Determine the (X, Y) coordinate at the center of the cell enclosing the given text.  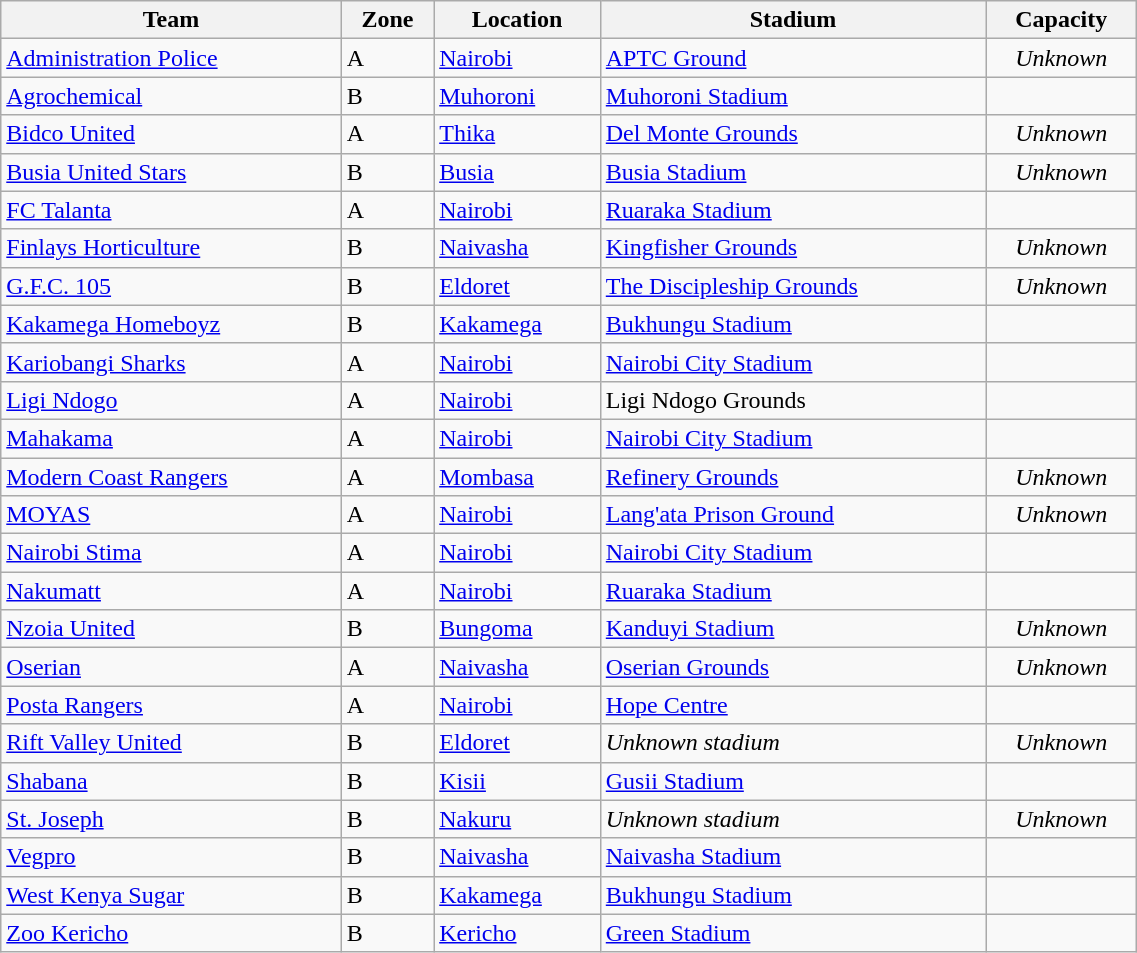
Bidco United (172, 134)
Busia United Stars (172, 172)
Muhoroni (518, 96)
Mombasa (518, 477)
Kakamega Homeboyz (172, 324)
Nairobi Stima (172, 553)
Shabana (172, 781)
Nakuru (518, 819)
G.F.C. 105 (172, 286)
Lang'ata Prison Ground (792, 515)
Posta Rangers (172, 705)
Rift Valley United (172, 743)
The Discipleship Grounds (792, 286)
APTC Ground (792, 58)
Bungoma (518, 629)
Ligi Ndogo Grounds (792, 400)
Zone (387, 20)
Busia (518, 172)
Ligi Ndogo (172, 400)
Refinery Grounds (792, 477)
Kariobangi Sharks (172, 362)
Agrochemical (172, 96)
Thika (518, 134)
Kingfisher Grounds (792, 248)
Kisii (518, 781)
Gusii Stadium (792, 781)
Naivasha Stadium (792, 857)
Green Stadium (792, 933)
Kanduyi Stadium (792, 629)
Mahakama (172, 438)
West Kenya Sugar (172, 895)
Vegpro (172, 857)
Administration Police (172, 58)
Nzoia United (172, 629)
Team (172, 20)
Modern Coast Rangers (172, 477)
Oserian (172, 667)
St. Joseph (172, 819)
Hope Centre (792, 705)
Location (518, 20)
Kericho (518, 933)
Nakumatt (172, 591)
Del Monte Grounds (792, 134)
Capacity (1062, 20)
Zoo Kericho (172, 933)
MOYAS (172, 515)
Stadium (792, 20)
Muhoroni Stadium (792, 96)
Finlays Horticulture (172, 248)
Busia Stadium (792, 172)
FC Talanta (172, 210)
Oserian Grounds (792, 667)
